From the cell containing the given text, extract its center point as [X, Y] coordinate. 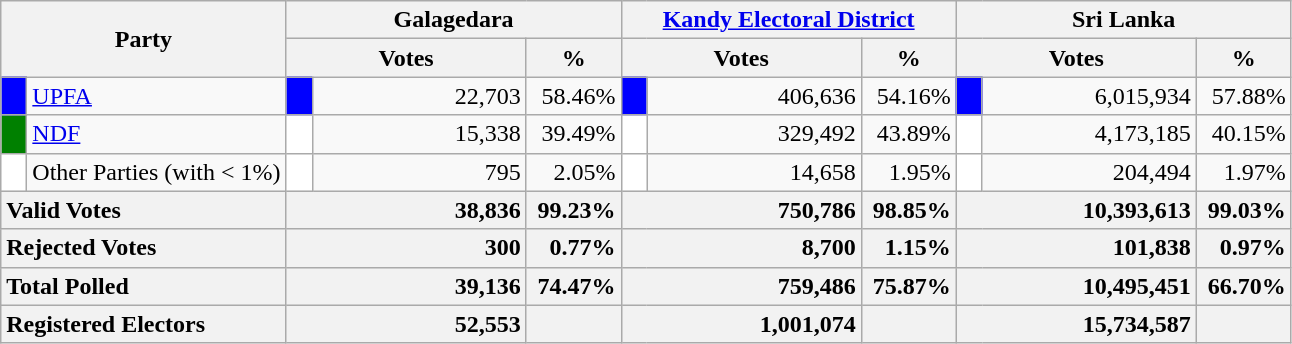
NDF [156, 134]
1.95% [908, 172]
75.87% [908, 286]
329,492 [754, 134]
52,553 [406, 324]
Valid Votes [144, 210]
99.23% [574, 210]
Kandy Electoral District [788, 20]
Party [144, 39]
38,836 [406, 210]
99.03% [1244, 210]
101,838 [1076, 248]
74.47% [574, 286]
795 [419, 172]
Other Parties (with < 1%) [156, 172]
22,703 [419, 96]
39,136 [406, 286]
39.49% [574, 134]
54.16% [908, 96]
1,001,074 [741, 324]
6,015,934 [1089, 96]
0.97% [1244, 248]
Rejected Votes [144, 248]
0.77% [574, 248]
1.15% [908, 248]
759,486 [741, 286]
Sri Lanka [1124, 20]
66.70% [1244, 286]
UPFA [156, 96]
98.85% [908, 210]
14,658 [754, 172]
58.46% [574, 96]
8,700 [741, 248]
Registered Electors [144, 324]
2.05% [574, 172]
40.15% [1244, 134]
Galagedara [454, 20]
15,338 [419, 134]
750,786 [741, 210]
Total Polled [144, 286]
406,636 [754, 96]
300 [406, 248]
10,495,451 [1076, 286]
204,494 [1089, 172]
15,734,587 [1076, 324]
10,393,613 [1076, 210]
1.97% [1244, 172]
57.88% [1244, 96]
43.89% [908, 134]
4,173,185 [1089, 134]
